Capture the cell that displays the provided text and extract its [X, Y] central coordinate. 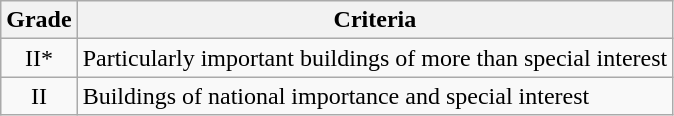
II* [39, 58]
Particularly important buildings of more than special interest [375, 58]
II [39, 96]
Buildings of national importance and special interest [375, 96]
Grade [39, 20]
Criteria [375, 20]
